Determine the [X, Y] coordinate at the center of the cell enclosing the given text.  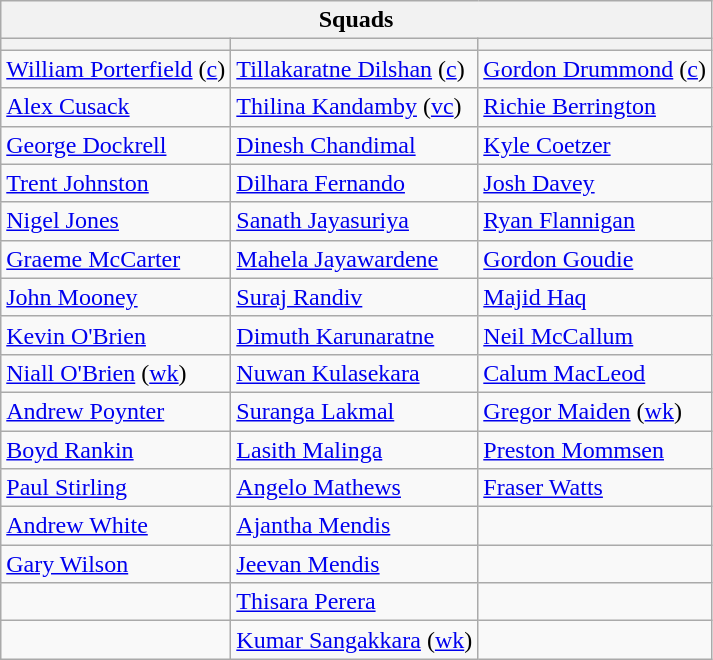
Gregor Maiden (wk) [595, 411]
Mahela Jayawardene [354, 259]
Ryan Flannigan [595, 221]
Andrew Poynter [116, 411]
Sanath Jayasuriya [354, 221]
Andrew White [116, 526]
Dimuth Karunaratne [354, 335]
Preston Mommsen [595, 449]
Calum MacLeod [595, 373]
Suraj Randiv [354, 297]
George Dockrell [116, 145]
Fraser Watts [595, 488]
Gordon Drummond (c) [595, 69]
Kumar Sangakkara (wk) [354, 640]
Richie Berrington [595, 107]
Kyle Coetzer [595, 145]
Gary Wilson [116, 564]
Kevin O'Brien [116, 335]
Squads [356, 20]
Lasith Malinga [354, 449]
Trent Johnston [116, 183]
Gordon Goudie [595, 259]
Boyd Rankin [116, 449]
William Porterfield (c) [116, 69]
Ajantha Mendis [354, 526]
Nuwan Kulasekara [354, 373]
Thilina Kandamby (vc) [354, 107]
Dilhara Fernando [354, 183]
Nigel Jones [116, 221]
Graeme McCarter [116, 259]
Josh Davey [595, 183]
Neil McCallum [595, 335]
Thisara Perera [354, 602]
Alex Cusack [116, 107]
Angelo Mathews [354, 488]
Majid Haq [595, 297]
Paul Stirling [116, 488]
John Mooney [116, 297]
Tillakaratne Dilshan (c) [354, 69]
Dinesh Chandimal [354, 145]
Niall O'Brien (wk) [116, 373]
Jeevan Mendis [354, 564]
Suranga Lakmal [354, 411]
